Extract the (X, Y) coordinate from the center of the cell holding the provided text.  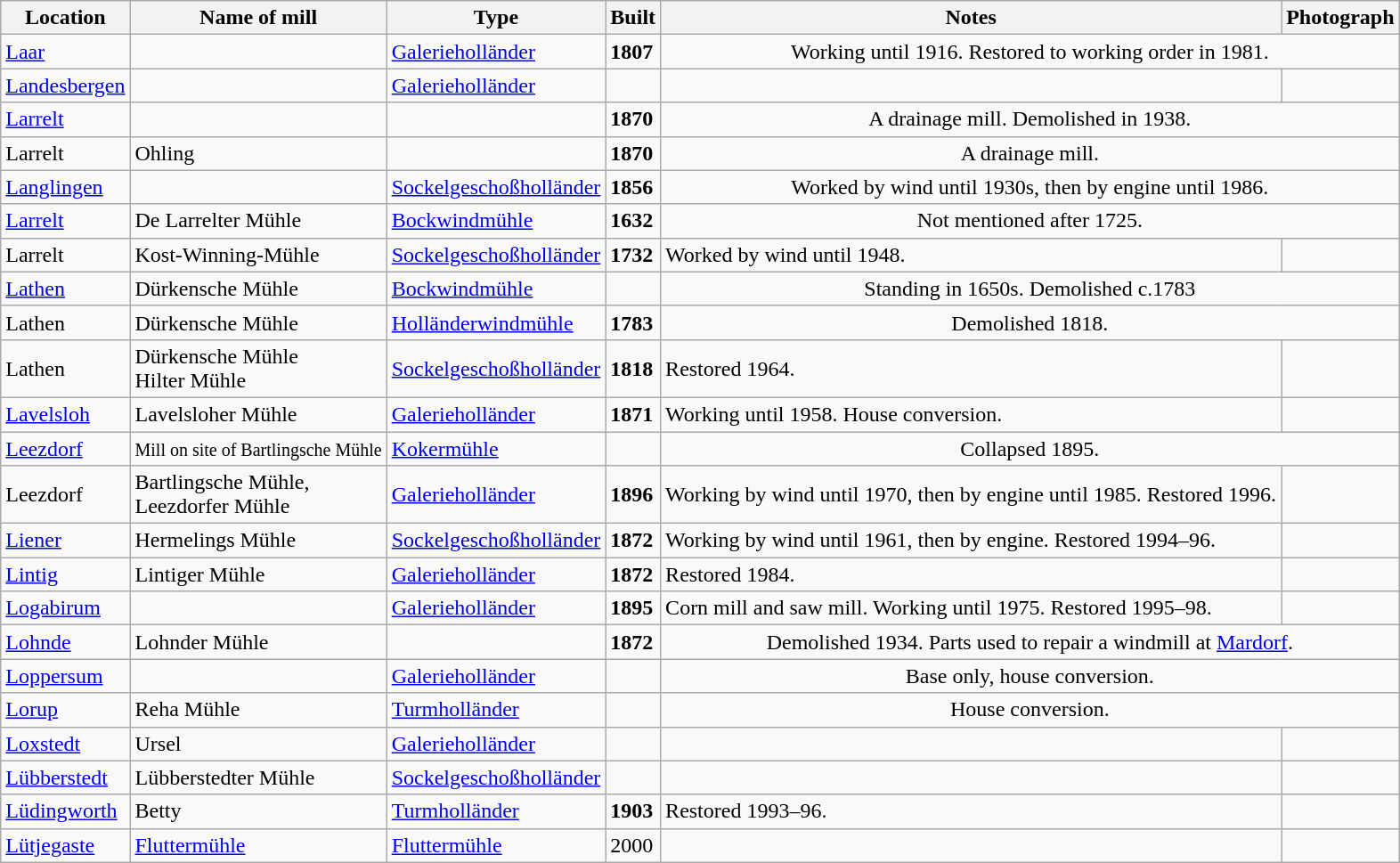
Lütjegaste (66, 845)
Restored 1984. (971, 574)
Restored 1964. (971, 369)
Loxstedt (66, 744)
Mill on site of Bartlingsche Mühle (258, 448)
Lavelsloher Mühle (258, 414)
Liener (66, 541)
Kokermühle (496, 448)
1871 (633, 414)
Built (633, 18)
1732 (633, 255)
Demolished 1934. Parts used to repair a windmill at Mardorf. (1030, 642)
A drainage mill. (1030, 153)
Reha Mühle (258, 710)
2000 (633, 845)
Working until 1916. Restored to working order in 1981. (1030, 52)
Lüdingworth (66, 811)
Working until 1958. House conversion. (971, 414)
Kost-Winning-Mühle (258, 255)
Corn mill and saw mill. Working until 1975. Restored 1995–98. (971, 608)
Loppersum (66, 676)
Ursel (258, 744)
House conversion. (1030, 710)
Lohnder Mühle (258, 642)
Ohling (258, 153)
1807 (633, 52)
Location (66, 18)
Collapsed 1895. (1030, 448)
Working by wind until 1961, then by engine. Restored 1994–96. (971, 541)
Betty (258, 811)
Base only, house conversion. (1030, 676)
Hermelings Mühle (258, 541)
De Larrelter Mühle (258, 221)
Landesbergen (66, 85)
1903 (633, 811)
Dürkensche MühleHilter Mühle (258, 369)
Bartlingsche Mühle,Leezdorfer Mühle (258, 495)
Photograph (1340, 18)
Worked by wind until 1930s, then by engine until 1986. (1030, 187)
Lintig (66, 574)
Worked by wind until 1948. (971, 255)
Lübberstedt (66, 778)
Lintiger Mühle (258, 574)
1856 (633, 187)
Not mentioned after 1725. (1030, 221)
Langlingen (66, 187)
Laar (66, 52)
1896 (633, 495)
Working by wind until 1970, then by engine until 1985. Restored 1996. (971, 495)
Standing in 1650s. Demolished c.1783 (1030, 289)
Lübberstedter Mühle (258, 778)
Holländerwindmühle (496, 322)
A drainage mill. Demolished in 1938. (1030, 119)
Restored 1993–96. (971, 811)
Lavelsloh (66, 414)
Logabirum (66, 608)
Demolished 1818. (1030, 322)
1783 (633, 322)
Lohnde (66, 642)
1895 (633, 608)
Name of mill (258, 18)
1632 (633, 221)
Notes (971, 18)
Lorup (66, 710)
Type (496, 18)
1818 (633, 369)
